Locate the cell with the specified text and output its (X, Y) center coordinate. 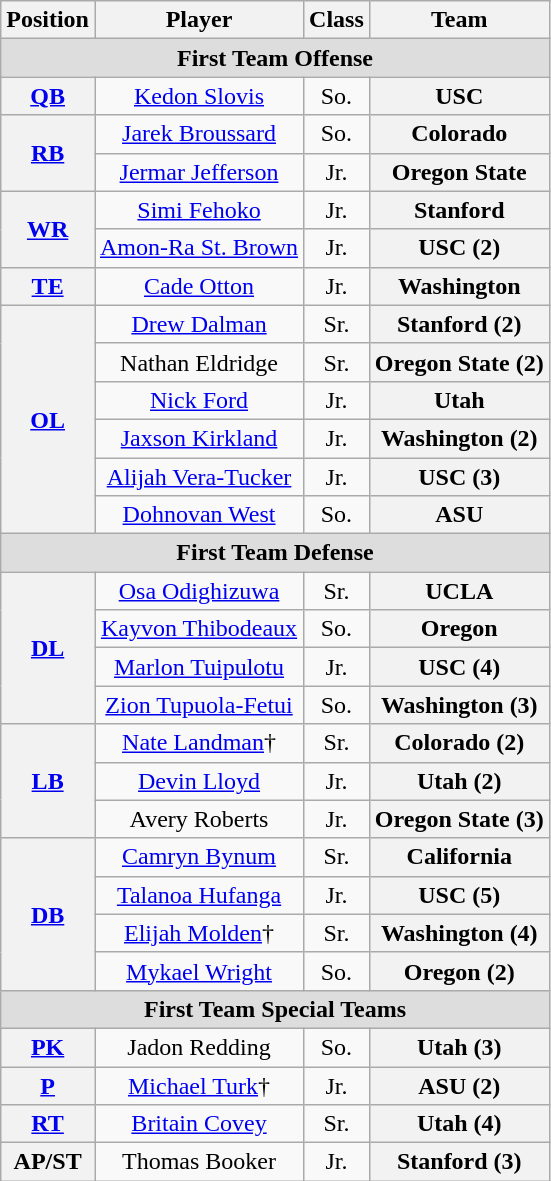
Nathan Eldridge (198, 362)
Utah (3) (459, 1047)
Kedon Slovis (198, 96)
USC (5) (459, 895)
Thomas Booker (198, 1162)
Nick Ford (198, 400)
Player (198, 20)
Michael Turk† (198, 1085)
Jadon Redding (198, 1047)
RT (48, 1124)
Jaxson Kirkland (198, 438)
Oregon State (3) (459, 819)
Dohnovan West (198, 515)
First Team Offense (275, 58)
WR (48, 229)
California (459, 857)
Colorado (2) (459, 743)
Utah (4) (459, 1124)
Nate Landman† (198, 743)
Class (337, 20)
Cade Otton (198, 286)
Stanford (459, 210)
Britain Covey (198, 1124)
Devin Lloyd (198, 781)
Oregon State (2) (459, 362)
Zion Tupuola-Fetui (198, 705)
USC (459, 96)
OL (48, 419)
Avery Roberts (198, 819)
Colorado (459, 134)
PK (48, 1047)
Oregon (459, 629)
DL (48, 648)
Camryn Bynum (198, 857)
UCLA (459, 591)
Elijah Molden† (198, 933)
AP/ST (48, 1162)
Talanoa Hufanga (198, 895)
RB (48, 153)
Oregon State (459, 172)
USC (2) (459, 248)
Stanford (2) (459, 324)
Simi Fehoko (198, 210)
Drew Dalman (198, 324)
ASU (459, 515)
Jermar Jefferson (198, 172)
Osa Odighizuwa (198, 591)
Stanford (3) (459, 1162)
Position (48, 20)
Alijah Vera-Tucker (198, 477)
QB (48, 96)
USC (3) (459, 477)
P (48, 1085)
LB (48, 781)
TE (48, 286)
Washington (3) (459, 705)
Jarek Broussard (198, 134)
First Team Special Teams (275, 1009)
DB (48, 914)
ASU (2) (459, 1085)
Washington (459, 286)
Kayvon Thibodeaux (198, 629)
Washington (4) (459, 933)
Washington (2) (459, 438)
USC (4) (459, 667)
Amon-Ra St. Brown (198, 248)
Marlon Tuipulotu (198, 667)
Mykael Wright (198, 971)
Utah (2) (459, 781)
First Team Defense (275, 553)
Utah (459, 400)
Team (459, 20)
Oregon (2) (459, 971)
